Search for the cell housing the specified text and yield its [X, Y] center coordinate. 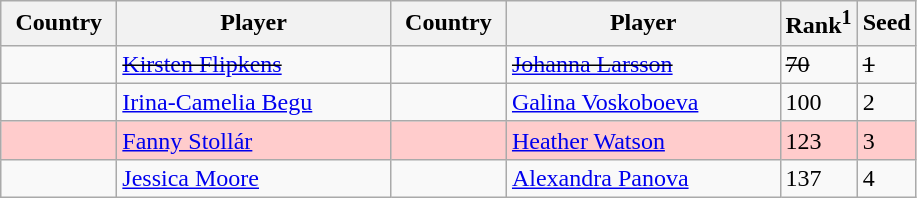
Alexandra Panova [643, 178]
Galina Voskoboeva [643, 102]
Heather Watson [643, 140]
70 [818, 64]
Jessica Moore [254, 178]
Johanna Larsson [643, 64]
Rank1 [818, 24]
4 [886, 178]
3 [886, 140]
2 [886, 102]
Kirsten Flipkens [254, 64]
1 [886, 64]
Seed [886, 24]
Fanny Stollár [254, 140]
100 [818, 102]
123 [818, 140]
Irina-Camelia Begu [254, 102]
137 [818, 178]
